Pinpoint the cell where the given text exists, returning its (x, y) midpoint coordinate. 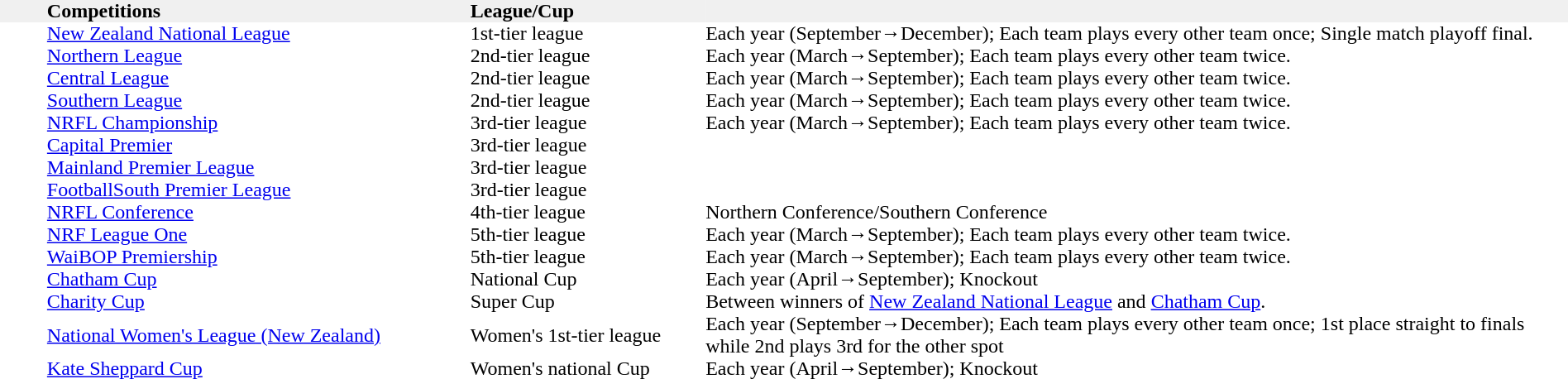
NRFL Championship (259, 122)
National Women's League (New Zealand) (259, 335)
Each year (April→September); Knockout (1136, 280)
FootballSouth Premier League (259, 190)
Mainland Premier League (259, 167)
4th-tier league (588, 212)
New Zealand National League (259, 33)
National Cup (588, 280)
Central League (259, 78)
Northern Conference/Southern Conference (1136, 212)
Capital Premier (259, 146)
Women's 1st-tier league (588, 335)
Chatham Cup (259, 280)
NRFL Conference (259, 212)
Between winners of New Zealand National League and Chatham Cup. (1136, 301)
1st-tier league (588, 33)
NRF League One (259, 235)
Each year (September→December); Each team plays every other team once; 1st place straight to finals while 2nd plays 3rd for the other spot (1136, 335)
Northern League (259, 56)
Competitions (259, 12)
Super Cup (588, 301)
Charity Cup (259, 301)
WaiBOP Premiership (259, 257)
League/Cup (588, 12)
Each year (September→December); Each team plays every other team once; Single match playoff final. (1136, 33)
Southern League (259, 101)
